Identify which cell holds the provided text, then report its (x, y) central coordinate. 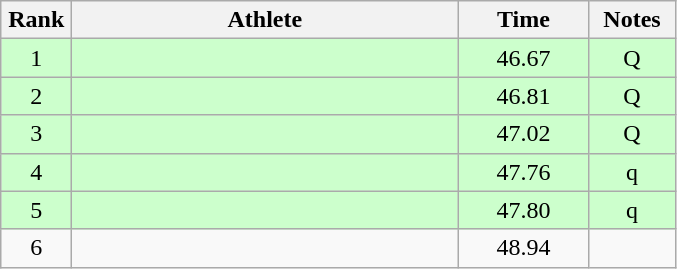
Notes (632, 20)
3 (36, 134)
48.94 (524, 248)
Rank (36, 20)
47.76 (524, 172)
4 (36, 172)
46.81 (524, 96)
46.67 (524, 58)
47.80 (524, 210)
Time (524, 20)
Athlete (265, 20)
1 (36, 58)
5 (36, 210)
47.02 (524, 134)
6 (36, 248)
2 (36, 96)
